Output the [x, y] coordinate of the center of the cell containing the given text.  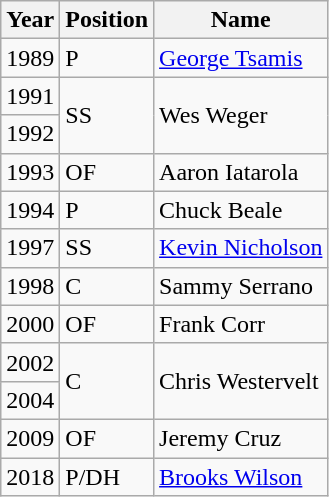
2000 [30, 324]
George Tsamis [241, 58]
1993 [30, 172]
Wes Weger [241, 115]
Frank Corr [241, 324]
Aaron Iatarola [241, 172]
1998 [30, 286]
Jeremy Cruz [241, 438]
Sammy Serrano [241, 286]
Chuck Beale [241, 210]
Chris Westervelt [241, 381]
2002 [30, 362]
1994 [30, 210]
2004 [30, 400]
2018 [30, 477]
1992 [30, 134]
1989 [30, 58]
1997 [30, 248]
1991 [30, 96]
P/DH [107, 477]
Name [241, 20]
Year [30, 20]
Position [107, 20]
Kevin Nicholson [241, 248]
Brooks Wilson [241, 477]
2009 [30, 438]
